Detect which cell encompasses the target text, then output its (X, Y) center coordinate. 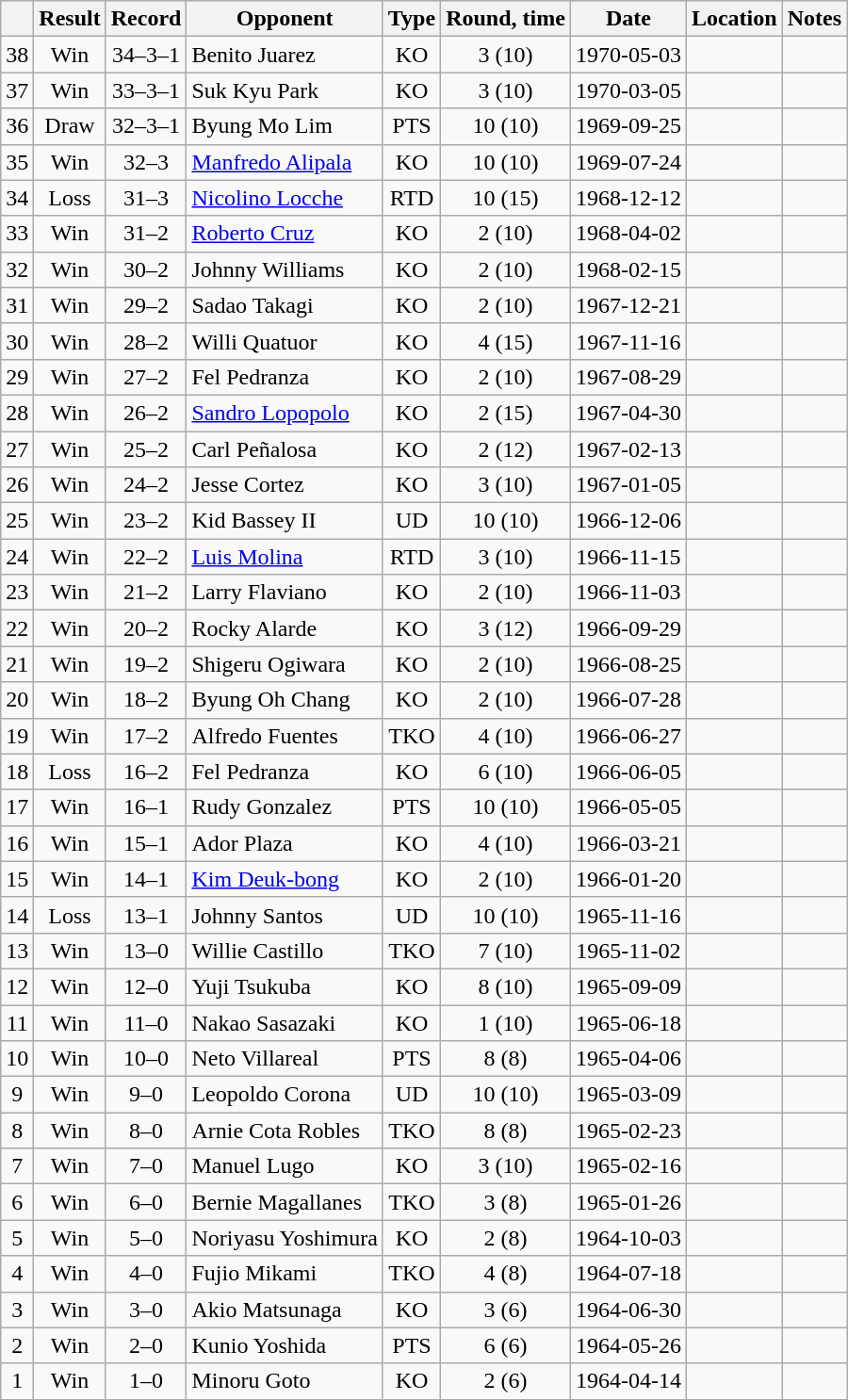
1–0 (146, 1381)
6 (10) (506, 772)
4 (8) (506, 1274)
1964-05-26 (628, 1345)
13 (17, 951)
33 (17, 234)
15–1 (146, 843)
21 (17, 664)
1966-07-28 (628, 700)
13–1 (146, 915)
1966-01-20 (628, 879)
1966-06-05 (628, 772)
Johnny Williams (285, 269)
Byung Oh Chang (285, 700)
2 (12) (506, 449)
2 (17, 1345)
10–0 (146, 1059)
1965-11-16 (628, 915)
1964-10-03 (628, 1238)
17–2 (146, 736)
1 (17, 1381)
1966-11-15 (628, 557)
1 (10) (506, 1022)
6 (6) (506, 1345)
Roberto Cruz (285, 234)
32–3 (146, 162)
21–2 (146, 593)
16–1 (146, 807)
1969-09-25 (628, 126)
Kim Deuk-bong (285, 879)
8–0 (146, 1131)
Larry Flaviano (285, 593)
16–2 (146, 772)
25–2 (146, 449)
5 (17, 1238)
1967-11-16 (628, 341)
Sadao Takagi (285, 305)
38 (17, 55)
Leopoldo Corona (285, 1095)
1965-04-06 (628, 1059)
3–0 (146, 1310)
1968-02-15 (628, 269)
7 (17, 1166)
Luis Molina (285, 557)
28–2 (146, 341)
24–2 (146, 485)
1965-01-26 (628, 1202)
12–0 (146, 986)
1967-08-29 (628, 377)
2 (15) (506, 413)
7 (10) (506, 951)
3 (8) (506, 1202)
23 (17, 593)
Willie Castillo (285, 951)
9 (17, 1095)
19–2 (146, 664)
1970-03-05 (628, 90)
Kid Bassey II (285, 521)
Johnny Santos (285, 915)
11–0 (146, 1022)
Round, time (506, 19)
17 (17, 807)
Byung Mo Lim (285, 126)
14–1 (146, 879)
4–0 (146, 1274)
1966-08-25 (628, 664)
7–0 (146, 1166)
1968-12-12 (628, 198)
Manfredo Alipala (285, 162)
26 (17, 485)
Minoru Goto (285, 1381)
10 (17, 1059)
23–2 (146, 521)
Fujio Mikami (285, 1274)
1965-02-16 (628, 1166)
Nicolino Locche (285, 198)
Location (734, 19)
Manuel Lugo (285, 1166)
1964-06-30 (628, 1310)
3 (12) (506, 628)
Shigeru Ogiwara (285, 664)
3 (17, 1310)
34 (17, 198)
27 (17, 449)
Bernie Magallanes (285, 1202)
1967-04-30 (628, 413)
Rocky Alarde (285, 628)
28 (17, 413)
15 (17, 879)
1967-12-21 (628, 305)
1966-12-06 (628, 521)
1968-04-02 (628, 234)
Suk Kyu Park (285, 90)
1969-07-24 (628, 162)
Jesse Cortez (285, 485)
31–2 (146, 234)
34–3–1 (146, 55)
8 (10) (506, 986)
1965-06-18 (628, 1022)
1967-02-13 (628, 449)
Noriyasu Yoshimura (285, 1238)
Sandro Lopopolo (285, 413)
Akio Matsunaga (285, 1310)
6–0 (146, 1202)
24 (17, 557)
1966-05-05 (628, 807)
Date (628, 19)
Nakao Sasazaki (285, 1022)
1965-09-09 (628, 986)
16 (17, 843)
Notes (814, 19)
Opponent (285, 19)
36 (17, 126)
22–2 (146, 557)
32–3–1 (146, 126)
2–0 (146, 1345)
Kunio Yoshida (285, 1345)
1965-03-09 (628, 1095)
31 (17, 305)
10 (15) (506, 198)
13–0 (146, 951)
1964-07-18 (628, 1274)
2 (6) (506, 1381)
4 (17, 1274)
35 (17, 162)
9–0 (146, 1095)
8 (17, 1131)
Arnie Cota Robles (285, 1131)
31–3 (146, 198)
19 (17, 736)
1965-11-02 (628, 951)
12 (17, 986)
Benito Juarez (285, 55)
1970-05-03 (628, 55)
1965-02-23 (628, 1131)
1966-06-27 (628, 736)
29 (17, 377)
6 (17, 1202)
18 (17, 772)
18–2 (146, 700)
30 (17, 341)
20 (17, 700)
Record (146, 19)
37 (17, 90)
1966-11-03 (628, 593)
Ador Plaza (285, 843)
Rudy Gonzalez (285, 807)
14 (17, 915)
Yuji Tsukuba (285, 986)
22 (17, 628)
Alfredo Fuentes (285, 736)
25 (17, 521)
27–2 (146, 377)
Draw (70, 126)
4 (15) (506, 341)
5–0 (146, 1238)
1964-04-14 (628, 1381)
Neto Villareal (285, 1059)
33–3–1 (146, 90)
1966-09-29 (628, 628)
Type (411, 19)
Result (70, 19)
32 (17, 269)
1966-03-21 (628, 843)
29–2 (146, 305)
30–2 (146, 269)
Willi Quatuor (285, 341)
2 (8) (506, 1238)
3 (6) (506, 1310)
Carl Peñalosa (285, 449)
26–2 (146, 413)
1967-01-05 (628, 485)
11 (17, 1022)
20–2 (146, 628)
